Scan for the cell matching the given text and deliver its (x, y) coordinate at center. 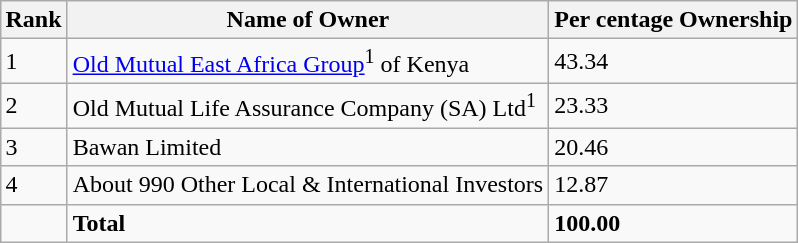
Old Mutual Life Assurance Company (SA) Ltd1 (308, 106)
2 (34, 106)
About 990 Other Local & International Investors (308, 185)
23.33 (674, 106)
43.34 (674, 62)
Old Mutual East Africa Group1 of Kenya (308, 62)
100.00 (674, 223)
Bawan Limited (308, 147)
Rank (34, 20)
Name of Owner (308, 20)
20.46 (674, 147)
3 (34, 147)
Per centage Ownership (674, 20)
Total (308, 223)
4 (34, 185)
12.87 (674, 185)
1 (34, 62)
